For the text-containing cell, return its midpoint in (X, Y) coordinate format. 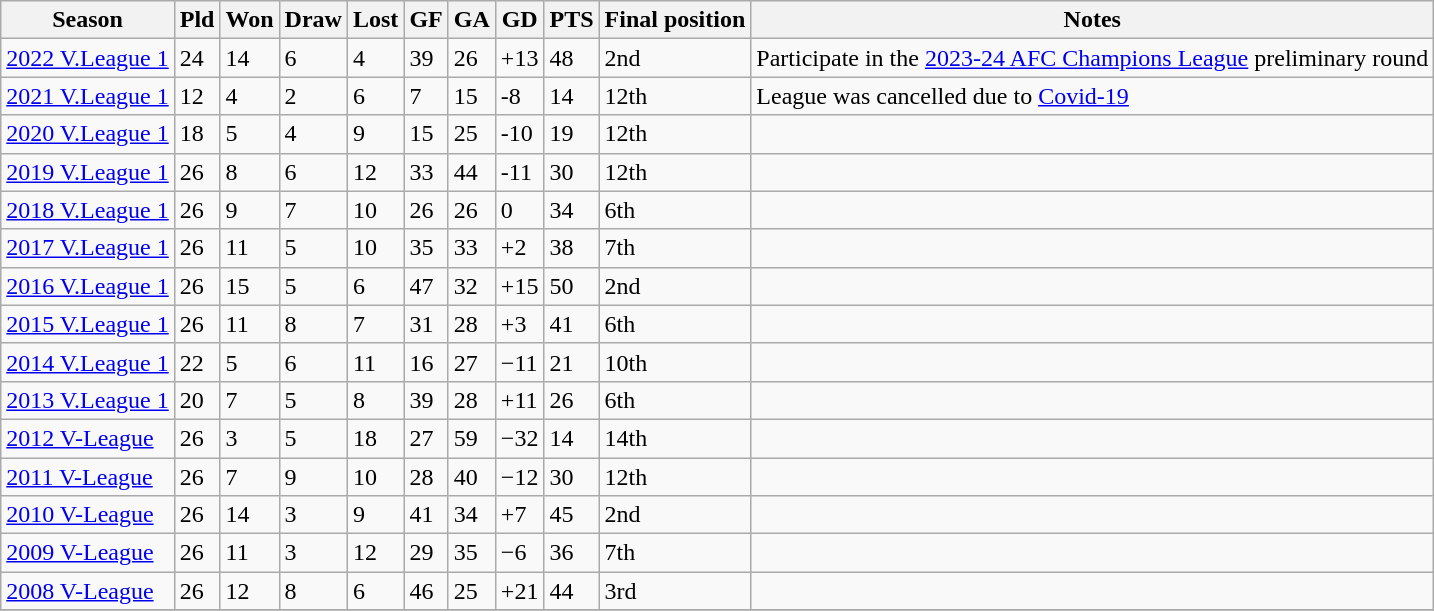
+15 (520, 286)
2018 V.League 1 (88, 210)
+11 (520, 400)
Season (88, 20)
3rd (675, 591)
45 (572, 515)
−6 (520, 553)
PTS (572, 20)
-11 (520, 172)
46 (426, 591)
36 (572, 553)
14th (675, 438)
10th (675, 362)
2009 V-League (88, 553)
2016 V.League 1 (88, 286)
38 (572, 248)
24 (197, 58)
29 (426, 553)
40 (472, 477)
−32 (520, 438)
2015 V.League 1 (88, 324)
-8 (520, 96)
GA (472, 20)
47 (426, 286)
Draw (313, 20)
50 (572, 286)
2021 V.League 1 (88, 96)
16 (426, 362)
2 (313, 96)
−11 (520, 362)
20 (197, 400)
22 (197, 362)
Lost (375, 20)
Notes (1092, 20)
−12 (520, 477)
+3 (520, 324)
Participate in the 2023-24 AFC Champions League preliminary round (1092, 58)
+2 (520, 248)
-10 (520, 134)
21 (572, 362)
+7 (520, 515)
2013 V.League 1 (88, 400)
2020 V.League 1 (88, 134)
GD (520, 20)
48 (572, 58)
2022 V.League 1 (88, 58)
0 (520, 210)
2014 V.League 1 (88, 362)
Won (250, 20)
Final position (675, 20)
2017 V.League 1 (88, 248)
Pld (197, 20)
GF (426, 20)
59 (472, 438)
+21 (520, 591)
League was cancelled due to Covid-19 (1092, 96)
+13 (520, 58)
2010 V-League (88, 515)
2019 V.League 1 (88, 172)
19 (572, 134)
2011 V-League (88, 477)
2012 V-League (88, 438)
32 (472, 286)
2008 V-League (88, 591)
31 (426, 324)
